Find where the given text appears and provide that cell's center as (X, Y) coordinate. 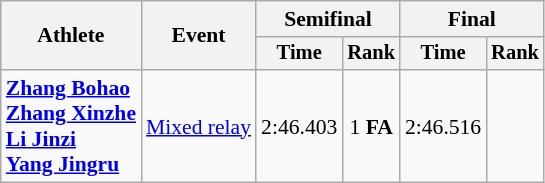
1 FA (371, 126)
Mixed relay (198, 126)
2:46.403 (299, 126)
Athlete (71, 36)
Event (198, 36)
Zhang BohaoZhang XinzheLi JinziYang Jingru (71, 126)
Semifinal (328, 19)
2:46.516 (443, 126)
Final (472, 19)
